Find where the given text appears and provide that cell's center as [X, Y] coordinate. 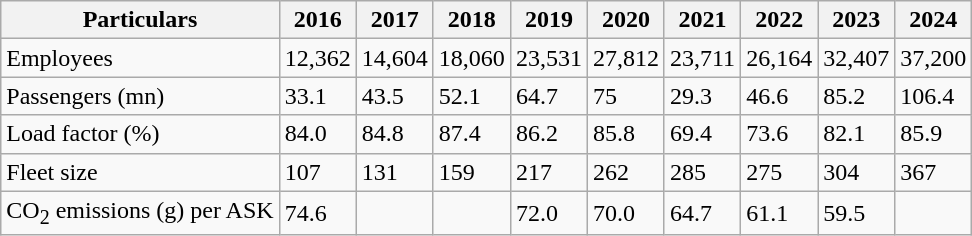
Passengers (mn) [140, 96]
70.0 [626, 213]
131 [394, 172]
84.8 [394, 134]
84.0 [318, 134]
217 [548, 172]
367 [934, 172]
12,362 [318, 58]
27,812 [626, 58]
2017 [394, 20]
159 [472, 172]
285 [702, 172]
86.2 [548, 134]
14,604 [394, 58]
2020 [626, 20]
73.6 [780, 134]
2021 [702, 20]
262 [626, 172]
23,531 [548, 58]
2019 [548, 20]
59.5 [856, 213]
82.1 [856, 134]
52.1 [472, 96]
2024 [934, 20]
2022 [780, 20]
32,407 [856, 58]
61.1 [780, 213]
74.6 [318, 213]
26,164 [780, 58]
2023 [856, 20]
87.4 [472, 134]
Load factor (%) [140, 134]
43.5 [394, 96]
85.9 [934, 134]
46.6 [780, 96]
33.1 [318, 96]
107 [318, 172]
304 [856, 172]
85.8 [626, 134]
85.2 [856, 96]
Particulars [140, 20]
75 [626, 96]
37,200 [934, 58]
106.4 [934, 96]
2018 [472, 20]
275 [780, 172]
72.0 [548, 213]
69.4 [702, 134]
18,060 [472, 58]
23,711 [702, 58]
Fleet size [140, 172]
2016 [318, 20]
CO2 emissions (g) per ASK [140, 213]
29.3 [702, 96]
Employees [140, 58]
